Detect which cell encompasses the target text, then output its [x, y] center coordinate. 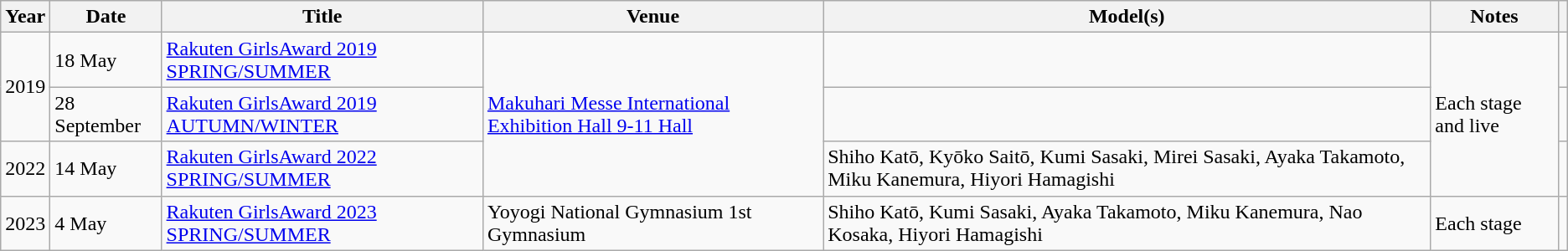
Shiho Katō, Kyōko Saitō, Kumi Sasaki, Mirei Sasaki, Ayaka Takamoto, Miku Kanemura, Hiyori Hamagishi [1127, 169]
28 September [106, 114]
Each stage [1494, 223]
4 May [106, 223]
Each stage and live [1494, 114]
Title [322, 17]
Rakuten GirlsAward 2022 SPRING/SUMMER [322, 169]
2022 [25, 169]
Venue [652, 17]
Rakuten GirlsAward 2019 AUTUMN/WINTER [322, 114]
Date [106, 17]
Model(s) [1127, 17]
18 May [106, 60]
Rakuten GirlsAward 2023 SPRING/SUMMER [322, 223]
Makuhari Messe International Exhibition Hall 9-11 Hall [652, 114]
Rakuten GirlsAward 2019 SPRING/SUMMER [322, 60]
2019 [25, 87]
Shiho Katō, Kumi Sasaki, Ayaka Takamoto, Miku Kanemura, Nao Kosaka, Hiyori Hamagishi [1127, 223]
2023 [25, 223]
Year [25, 17]
Yoyogi National Gymnasium 1st Gymnasium [652, 223]
14 May [106, 169]
Notes [1494, 17]
